Return the [x, y] coordinate for the center point of the cell that contains the specified text.  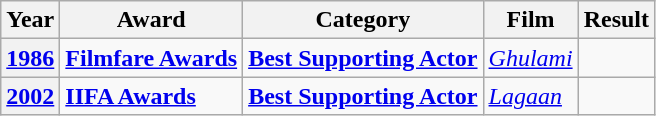
Category [363, 20]
Result [616, 20]
Film [530, 20]
IIFA Awards [152, 96]
1986 [30, 58]
Ghulami [530, 58]
Lagaan [530, 96]
Award [152, 20]
Filmfare Awards [152, 58]
2002 [30, 96]
Year [30, 20]
